From the cell containing the given text, extract its center point as (X, Y) coordinate. 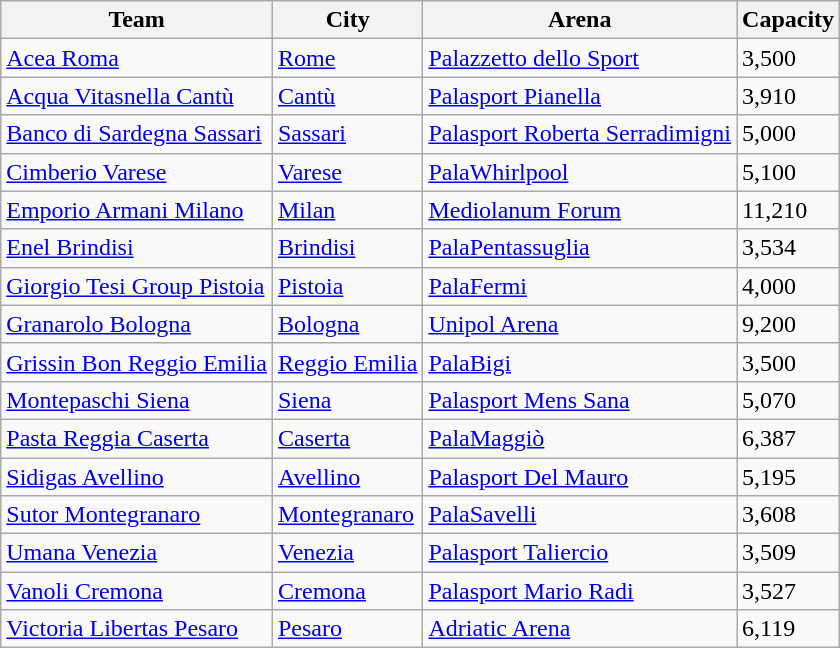
9,200 (788, 324)
Sutor Montegranaro (137, 515)
3,509 (788, 553)
PalaWhirlpool (580, 172)
Grissin Bon Reggio Emilia (137, 362)
PalaFermi (580, 286)
Acqua Vitasnella Cantù (137, 96)
Unipol Arena (580, 324)
3,910 (788, 96)
City (347, 20)
Umana Venezia (137, 553)
Palasport Mens Sana (580, 400)
Palasport Del Mauro (580, 477)
Palasport Taliercio (580, 553)
5,195 (788, 477)
4,000 (788, 286)
11,210 (788, 210)
6,387 (788, 438)
Sidigas Avellino (137, 477)
Pesaro (347, 629)
Varese (347, 172)
Brindisi (347, 248)
Pasta Reggia Caserta (137, 438)
Rome (347, 58)
Sassari (347, 134)
Palasport Pianella (580, 96)
6,119 (788, 629)
Arena (580, 20)
3,534 (788, 248)
5,070 (788, 400)
Venezia (347, 553)
Avellino (347, 477)
PalaBigi (580, 362)
Reggio Emilia (347, 362)
Palasport Mario Radi (580, 591)
Adriatic Arena (580, 629)
Team (137, 20)
Cantù (347, 96)
Vanoli Cremona (137, 591)
Palasport Roberta Serradimigni (580, 134)
Siena (347, 400)
3,608 (788, 515)
PalaPentassuglia (580, 248)
Cremona (347, 591)
Caserta (347, 438)
5,000 (788, 134)
3,527 (788, 591)
Milan (347, 210)
Montepaschi Siena (137, 400)
5,100 (788, 172)
PalaSavelli (580, 515)
Mediolanum Forum (580, 210)
Victoria Libertas Pesaro (137, 629)
Bologna (347, 324)
PalaMaggiò (580, 438)
Granarolo Bologna (137, 324)
Banco di Sardegna Sassari (137, 134)
Capacity (788, 20)
Montegranaro (347, 515)
Pistoia (347, 286)
Cimberio Varese (137, 172)
Acea Roma (137, 58)
Emporio Armani Milano (137, 210)
Giorgio Tesi Group Pistoia (137, 286)
Palazzetto dello Sport (580, 58)
Enel Brindisi (137, 248)
